For the text-containing cell, return its midpoint in [x, y] coordinate format. 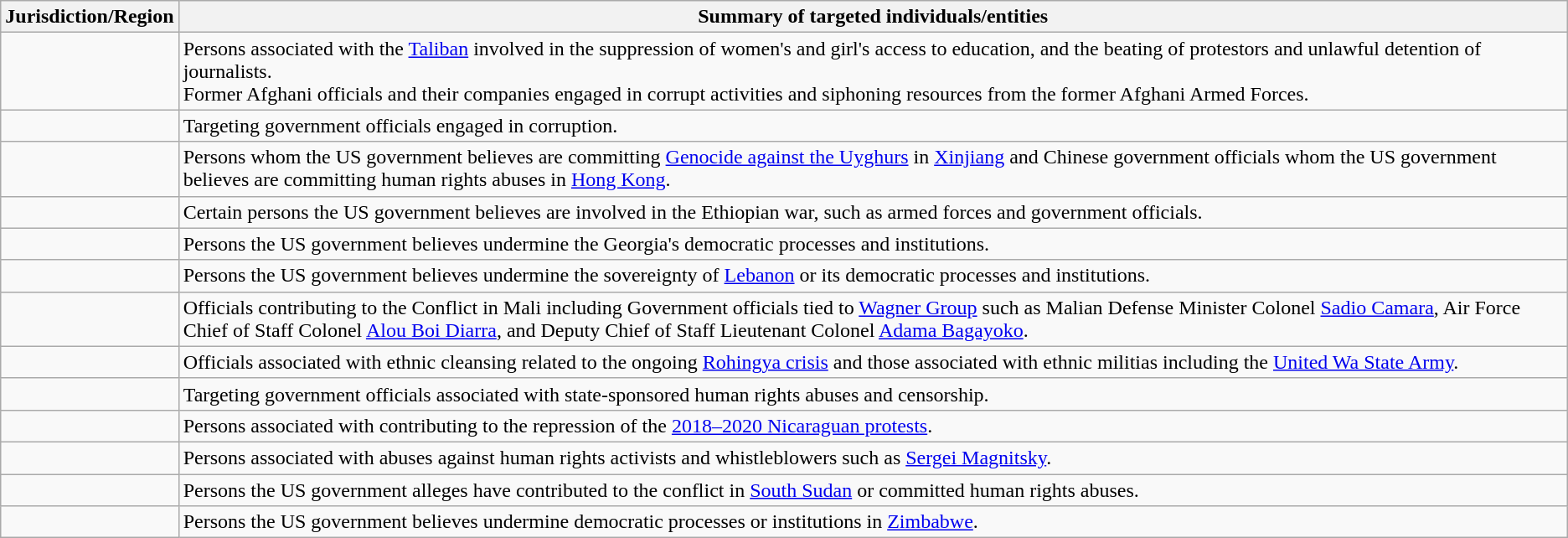
Persons the US government alleges have contributed to the conflict in South Sudan or committed human rights abuses. [873, 490]
Summary of targeted individuals/entities [873, 17]
Certain persons the US government believes are involved in the Ethiopian war, such as armed forces and government officials. [873, 212]
Jurisdiction/Region [90, 17]
Persons the US government believes undermine the sovereignty of Lebanon or its democratic processes and institutions. [873, 276]
Persons the US government believes undermine the Georgia's democratic processes and institutions. [873, 244]
Persons associated with abuses against human rights activists and whistleblowers such as Sergei Magnitsky. [873, 458]
Persons associated with contributing to the repression of the 2018–2020 Nicaraguan protests. [873, 426]
Targeting government officials engaged in corruption. [873, 126]
Persons the US government believes undermine democratic processes or institutions in Zimbabwe. [873, 522]
Targeting government officials associated with state-sponsored human rights abuses and censorship. [873, 394]
